Detect which cell encompasses the target text, then output its (x, y) center coordinate. 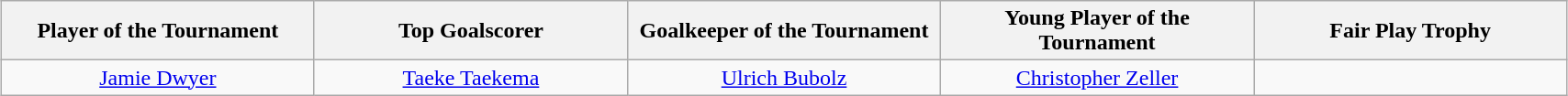
Taeke Taekema (470, 78)
Jamie Dwyer (158, 78)
Goalkeeper of the Tournament (784, 31)
Ulrich Bubolz (784, 78)
Top Goalscorer (470, 31)
Christopher Zeller (1098, 78)
Player of the Tournament (158, 31)
Fair Play Trophy (1410, 31)
Young Player of the Tournament (1098, 31)
